For the text-containing cell, return its midpoint in (x, y) coordinate format. 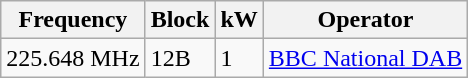
1 (239, 58)
BBC National DAB (365, 58)
225.648 MHz (73, 58)
Block (180, 20)
12B (180, 58)
kW (239, 20)
Operator (365, 20)
Frequency (73, 20)
